Scan for the cell matching the given text and deliver its (X, Y) coordinate at center. 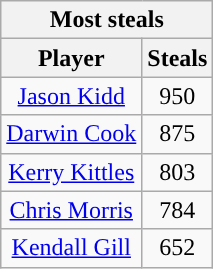
Steals (178, 58)
784 (178, 210)
Chris Morris (72, 210)
Kerry Kittles (72, 172)
Kendall Gill (72, 248)
875 (178, 134)
Darwin Cook (72, 134)
652 (178, 248)
950 (178, 96)
Player (72, 58)
Jason Kidd (72, 96)
Most steals (107, 20)
803 (178, 172)
